From the cell containing the given text, extract its center point as (x, y) coordinate. 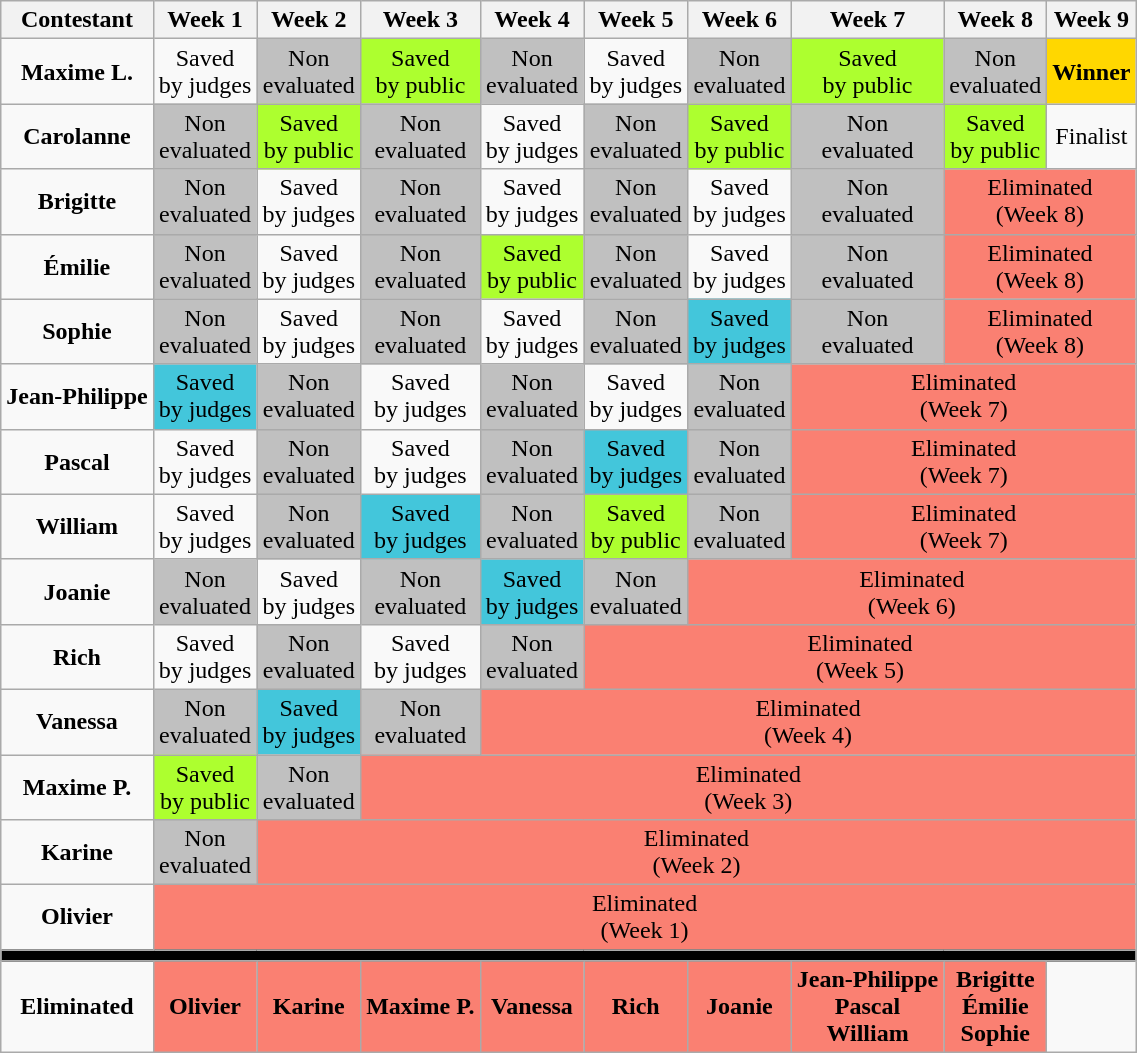
Jean-Philippe Pascal William (867, 1007)
Émilie (77, 266)
Contestant (77, 20)
Carolanne (77, 136)
Week 7 (867, 20)
Brigitte Émilie Sophie (996, 1007)
Week 2 (309, 20)
Sophie (77, 332)
Finalist (1092, 136)
Eliminated (Week 5) (860, 656)
Week 4 (532, 20)
Pascal (77, 462)
Maxime L. (77, 72)
Week 9 (1092, 20)
Week 8 (996, 20)
William (77, 526)
Eliminated (Week 3) (748, 786)
Winner (1092, 72)
Jean-Philippe (77, 396)
Eliminated (Week 6) (912, 592)
Eliminated (77, 1007)
Week 6 (740, 20)
Eliminated (Week 1) (644, 918)
Eliminated (Week 4) (808, 722)
Week 5 (636, 20)
Week 3 (420, 20)
Eliminated (Week 2) (696, 852)
Brigitte (77, 202)
Week 1 (205, 20)
